Find where the given text appears and provide that cell's center as [x, y] coordinate. 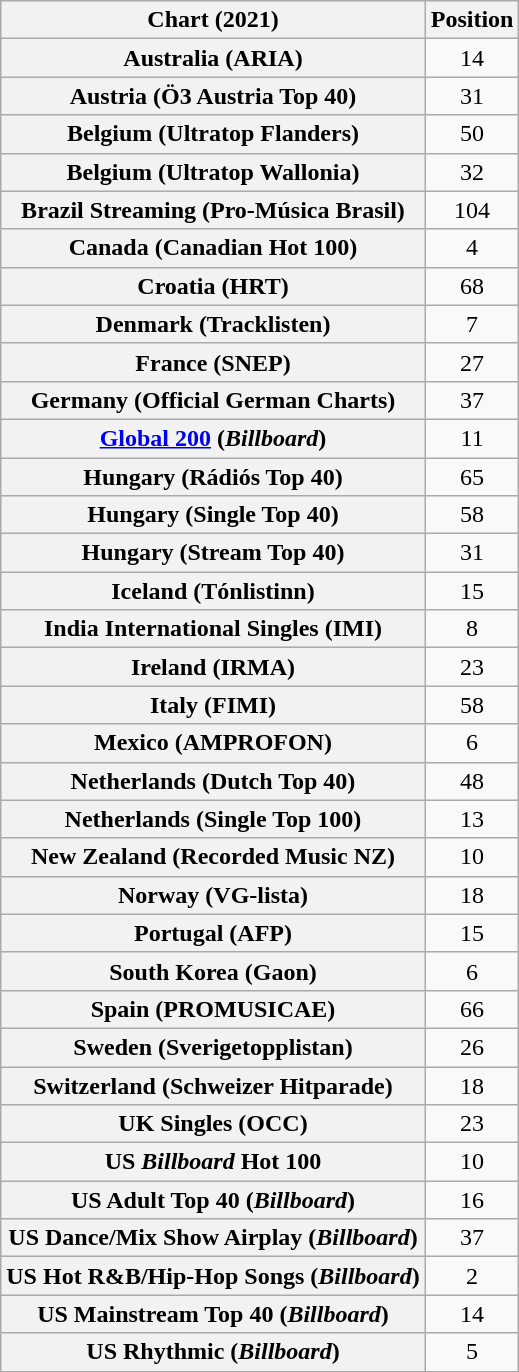
65 [472, 477]
66 [472, 1009]
Netherlands (Single Top 100) [213, 819]
India International Singles (IMI) [213, 629]
Hungary (Rádiós Top 40) [213, 477]
11 [472, 438]
France (SNEP) [213, 362]
US Mainstream Top 40 (Billboard) [213, 1314]
Switzerland (Schweizer Hitparade) [213, 1085]
US Rhythmic (Billboard) [213, 1352]
104 [472, 210]
8 [472, 629]
48 [472, 781]
Norway (VG-lista) [213, 895]
68 [472, 286]
Mexico (AMPROFON) [213, 743]
13 [472, 819]
16 [472, 1200]
Sweden (Sverigetopplistan) [213, 1047]
Croatia (HRT) [213, 286]
5 [472, 1352]
Global 200 (Billboard) [213, 438]
Brazil Streaming (Pro-Música Brasil) [213, 210]
US Hot R&B/Hip-Hop Songs (Billboard) [213, 1276]
Denmark (Tracklisten) [213, 324]
Australia (ARIA) [213, 58]
Ireland (IRMA) [213, 667]
50 [472, 134]
Netherlands (Dutch Top 40) [213, 781]
South Korea (Gaon) [213, 971]
Hungary (Stream Top 40) [213, 553]
Chart (2021) [213, 20]
26 [472, 1047]
New Zealand (Recorded Music NZ) [213, 857]
Belgium (Ultratop Flanders) [213, 134]
7 [472, 324]
Canada (Canadian Hot 100) [213, 248]
US Billboard Hot 100 [213, 1162]
Austria (Ö3 Austria Top 40) [213, 96]
2 [472, 1276]
Italy (FIMI) [213, 705]
Hungary (Single Top 40) [213, 515]
US Dance/Mix Show Airplay (Billboard) [213, 1238]
Portugal (AFP) [213, 933]
32 [472, 172]
Iceland (Tónlistinn) [213, 591]
27 [472, 362]
UK Singles (OCC) [213, 1124]
US Adult Top 40 (Billboard) [213, 1200]
Germany (Official German Charts) [213, 400]
Position [472, 20]
4 [472, 248]
Spain (PROMUSICAE) [213, 1009]
Belgium (Ultratop Wallonia) [213, 172]
